Extract the [x, y] coordinate from the center of the cell holding the provided text.  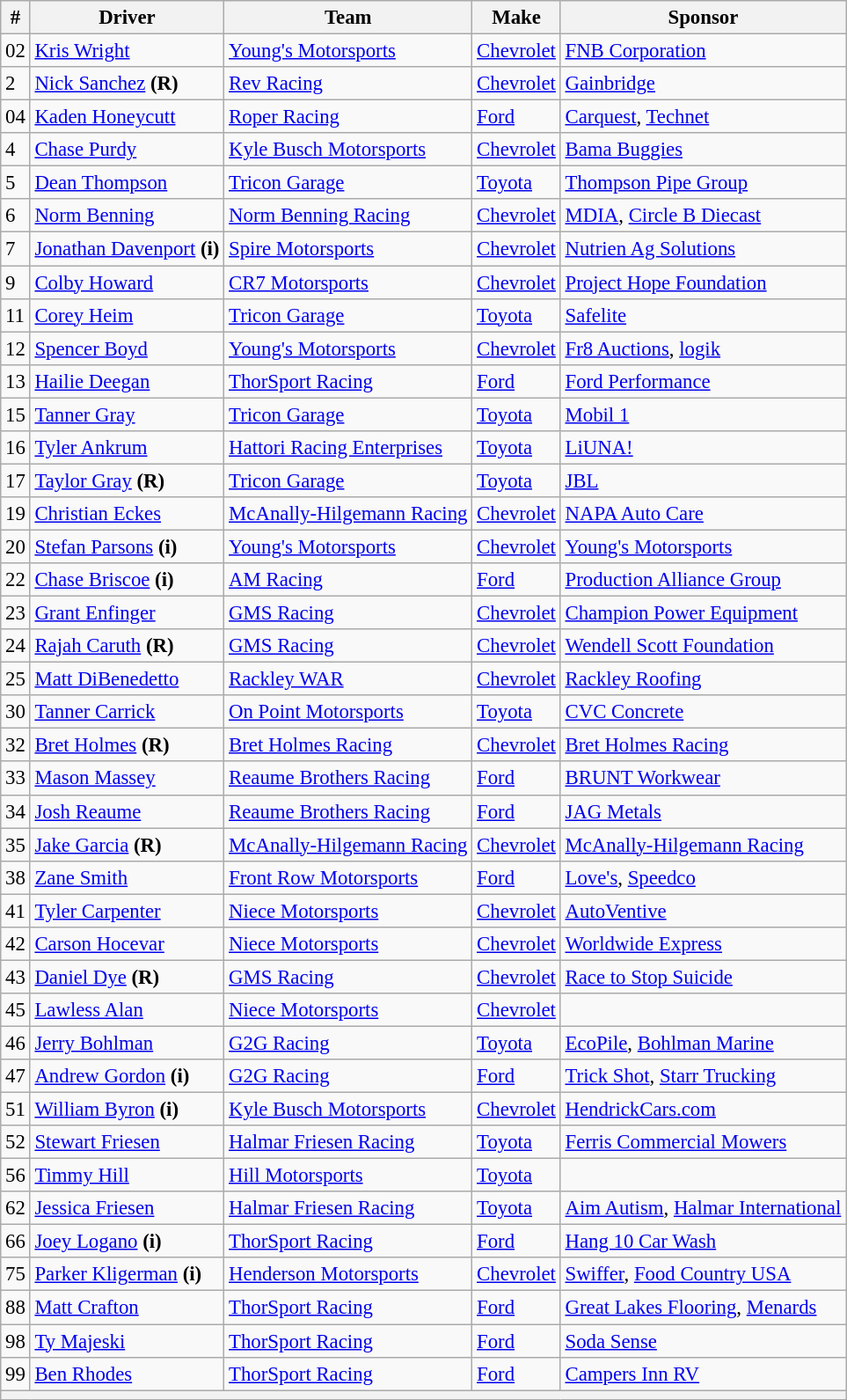
22 [16, 580]
12 [16, 348]
Tanner Carrick [127, 712]
04 [16, 117]
# [16, 18]
Kaden Honeycutt [127, 117]
20 [16, 546]
Zane Smith [127, 877]
16 [16, 448]
15 [16, 414]
Chase Briscoe (i) [127, 580]
Production Alliance Group [703, 580]
Jonathan Davenport (i) [127, 249]
Nutrien Ag Solutions [703, 249]
38 [16, 877]
Stewart Friesen [127, 1142]
35 [16, 845]
43 [16, 977]
Carson Hocevar [127, 944]
Champion Power Equipment [703, 613]
34 [16, 811]
Trick Shot, Starr Trucking [703, 1076]
Dean Thompson [127, 183]
Roper Racing [348, 117]
JAG Metals [703, 811]
Make [516, 18]
33 [16, 779]
02 [16, 51]
5 [16, 183]
MDIA, Circle B Diecast [703, 216]
Project Hope Foundation [703, 282]
Tyler Carpenter [127, 911]
41 [16, 911]
Swiffer, Food Country USA [703, 1275]
47 [16, 1076]
Josh Reaume [127, 811]
Wendell Scott Foundation [703, 646]
NAPA Auto Care [703, 514]
Ferris Commercial Mowers [703, 1142]
7 [16, 249]
Worldwide Express [703, 944]
Fr8 Auctions, logik [703, 348]
Chase Purdy [127, 150]
Hattori Racing Enterprises [348, 448]
Front Row Motorsports [348, 877]
Kris Wright [127, 51]
Tyler Ankrum [127, 448]
Grant Enfinger [127, 613]
Aim Autism, Halmar International [703, 1208]
Jake Garcia (R) [127, 845]
Carquest, Technet [703, 117]
25 [16, 679]
24 [16, 646]
42 [16, 944]
56 [16, 1176]
Joey Logano (i) [127, 1242]
Sponsor [703, 18]
Rev Racing [348, 84]
JBL [703, 480]
99 [16, 1374]
23 [16, 613]
Parker Kligerman (i) [127, 1275]
17 [16, 480]
EcoPile, Bohlman Marine [703, 1043]
Thompson Pipe Group [703, 183]
6 [16, 216]
2 [16, 84]
Norm Benning [127, 216]
32 [16, 745]
Ty Majeski [127, 1341]
11 [16, 315]
Ben Rhodes [127, 1374]
Soda Sense [703, 1341]
On Point Motorsports [348, 712]
Corey Heim [127, 315]
Driver [127, 18]
Andrew Gordon (i) [127, 1076]
98 [16, 1341]
52 [16, 1142]
Gainbridge [703, 84]
CVC Concrete [703, 712]
75 [16, 1275]
Taylor Gray (R) [127, 480]
BRUNT Workwear [703, 779]
19 [16, 514]
Matt Crafton [127, 1308]
9 [16, 282]
Jerry Bohlman [127, 1043]
FNB Corporation [703, 51]
13 [16, 381]
Lawless Alan [127, 1010]
Ford Performance [703, 381]
Team [348, 18]
AutoVentive [703, 911]
Stefan Parsons (i) [127, 546]
Bret Holmes (R) [127, 745]
Rackley WAR [348, 679]
Race to Stop Suicide [703, 977]
William Byron (i) [127, 1110]
Hill Motorsports [348, 1176]
66 [16, 1242]
Mobil 1 [703, 414]
Daniel Dye (R) [127, 977]
Christian Eckes [127, 514]
Matt DiBenedetto [127, 679]
Hailie Deegan [127, 381]
AM Racing [348, 580]
30 [16, 712]
Tanner Gray [127, 414]
Spire Motorsports [348, 249]
HendrickCars.com [703, 1110]
Colby Howard [127, 282]
Great Lakes Flooring, Menards [703, 1308]
45 [16, 1010]
Rajah Caruth (R) [127, 646]
Henderson Motorsports [348, 1275]
88 [16, 1308]
Bama Buggies [703, 150]
51 [16, 1110]
Hang 10 Car Wash [703, 1242]
Rackley Roofing [703, 679]
CR7 Motorsports [348, 282]
Safelite [703, 315]
62 [16, 1208]
LiUNA! [703, 448]
Nick Sanchez (R) [127, 84]
Spencer Boyd [127, 348]
Jessica Friesen [127, 1208]
Campers Inn RV [703, 1374]
4 [16, 150]
Mason Massey [127, 779]
Norm Benning Racing [348, 216]
46 [16, 1043]
Timmy Hill [127, 1176]
Love's, Speedco [703, 877]
